Scan for the cell matching the given text and deliver its [X, Y] coordinate at center. 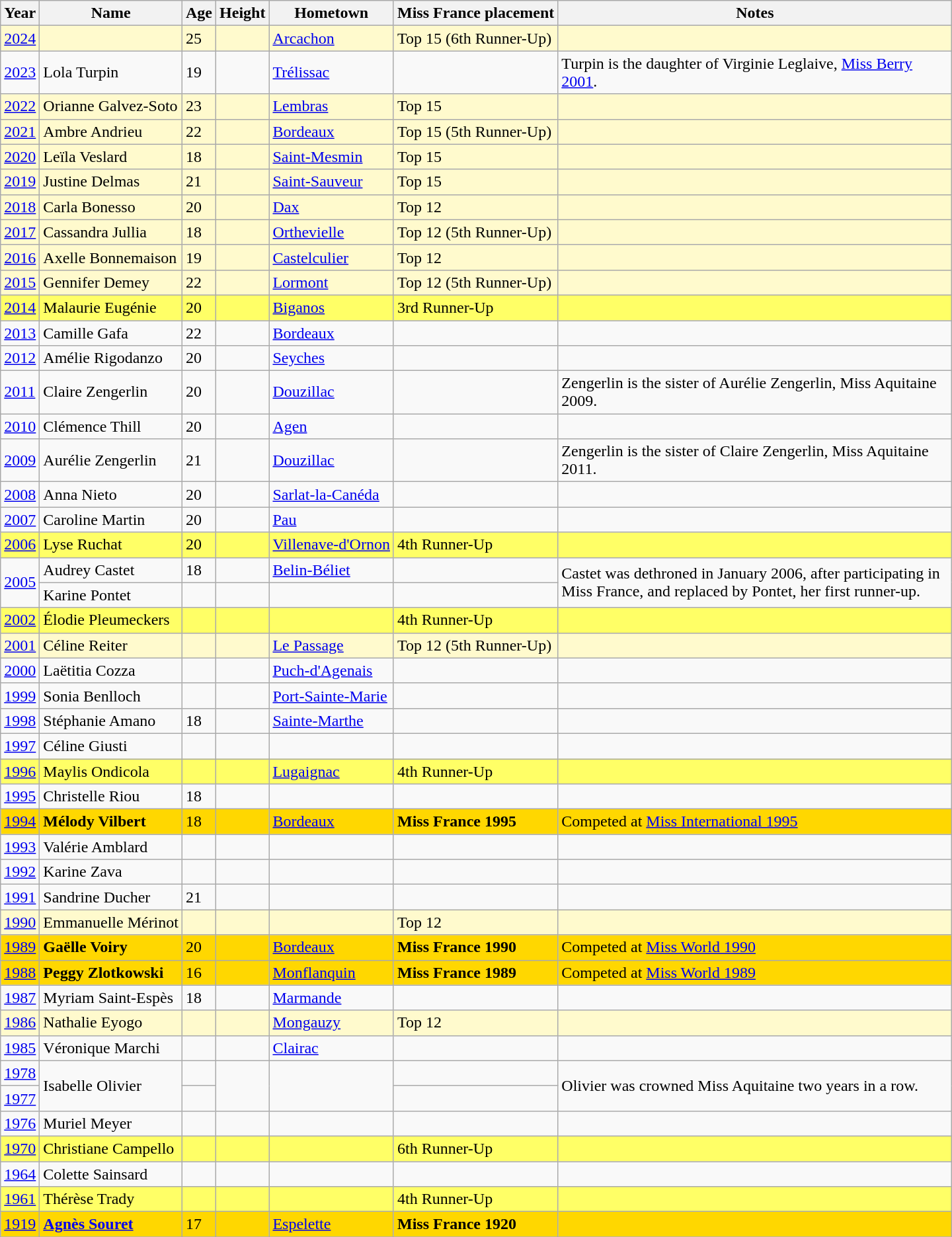
Ambre Andrieu [111, 132]
2000 [20, 670]
Puch-d'Agenais [332, 670]
Lola Turpin [111, 73]
1991 [20, 897]
16 [198, 973]
Monflanquin [332, 973]
1993 [20, 847]
Véronique Marchi [111, 1048]
Zengerlin is the sister of Aurélie Zengerlin, Miss Aquitaine 2009. [755, 393]
Castelculier [332, 257]
Sonia Benlloch [111, 696]
Trélissac [332, 73]
Karine Zava [111, 872]
1990 [20, 922]
Anna Nieto [111, 495]
Aurélie Zengerlin [111, 460]
1986 [20, 1023]
2024 [20, 38]
Hometown [332, 13]
Orthevielle [332, 232]
Agen [332, 426]
2019 [20, 182]
2015 [20, 282]
2011 [20, 393]
Justine Delmas [111, 182]
6th Runner-Up [475, 1148]
Arcachon [332, 38]
Christelle Riou [111, 797]
Caroline Martin [111, 520]
1964 [20, 1174]
Mélody Vilbert [111, 822]
17 [198, 1224]
3rd Runner-Up [475, 307]
Peggy Zlotkowski [111, 973]
Malaurie Eugénie [111, 307]
Valérie Amblard [111, 847]
Cassandra Jullia [111, 232]
2009 [20, 460]
Lyse Ruchat [111, 545]
Audrey Castet [111, 570]
Competed at Miss International 1995 [755, 822]
Port-Sainte-Marie [332, 696]
1996 [20, 772]
1989 [20, 947]
Miss France 1989 [475, 973]
Sainte-Marthe [332, 721]
Miss France 1990 [475, 947]
Carla Bonesso [111, 207]
Sandrine Ducher [111, 897]
Name [111, 13]
Notes [755, 13]
Zengerlin is the sister of Claire Zengerlin, Miss Aquitaine 2011. [755, 460]
2021 [20, 132]
1999 [20, 696]
2016 [20, 257]
Céline Giusti [111, 746]
Sarlat-la-Canéda [332, 495]
Gaëlle Voiry [111, 947]
2006 [20, 545]
Emmanuelle Mérinot [111, 922]
Lugaignac [332, 772]
1994 [20, 822]
Lormont [332, 282]
Espelette [332, 1224]
1978 [20, 1073]
Karine Pontet [111, 595]
Miss France 1920 [475, 1224]
2023 [20, 73]
Élodie Pleumeckers [111, 620]
Thérèse Trady [111, 1199]
Miss France 1995 [475, 822]
Castet was dethroned in January 2006, after participating in Miss France, and replaced by Pontet, her first runner-up. [755, 582]
Camille Gafa [111, 333]
2005 [20, 582]
2012 [20, 358]
2020 [20, 157]
Axelle Bonnemaison [111, 257]
2008 [20, 495]
Muriel Meyer [111, 1123]
1961 [20, 1199]
Le Passage [332, 645]
2018 [20, 207]
Clémence Thill [111, 426]
1997 [20, 746]
2013 [20, 333]
Top 15 (5th Runner-Up) [475, 132]
Saint-Sauveur [332, 182]
Amélie Rigodanzo [111, 358]
1992 [20, 872]
2007 [20, 520]
Belin-Béliet [332, 570]
1995 [20, 797]
2001 [20, 645]
2002 [20, 620]
Maylis Ondicola [111, 772]
1970 [20, 1148]
Miss France placement [475, 13]
Height [243, 13]
Seyches [332, 358]
Olivier was crowned Miss Aquitaine two years in a row. [755, 1086]
1977 [20, 1098]
2022 [20, 106]
Competed at Miss World 1990 [755, 947]
Myriam Saint-Espès [111, 998]
1985 [20, 1048]
Céline Reiter [111, 645]
2017 [20, 232]
Competed at Miss World 1989 [755, 973]
1976 [20, 1123]
Turpin is the daughter of Virginie Leglaive, Miss Berry 2001. [755, 73]
2014 [20, 307]
Stéphanie Amano [111, 721]
Lembras [332, 106]
Clairac [332, 1048]
Agnès Souret [111, 1224]
Laëtitia Cozza [111, 670]
Claire Zengerlin [111, 393]
Colette Sainsard [111, 1174]
Nathalie Eyogo [111, 1023]
25 [198, 38]
Dax [332, 207]
Isabelle Olivier [111, 1086]
2010 [20, 426]
1919 [20, 1224]
Villenave-d'Ornon [332, 545]
Year [20, 13]
1988 [20, 973]
23 [198, 106]
Christiane Campello [111, 1148]
Pau [332, 520]
Marmande [332, 998]
Biganos [332, 307]
Mongauzy [332, 1023]
1998 [20, 721]
Top 15 (6th Runner-Up) [475, 38]
Gennifer Demey [111, 282]
Orianne Galvez-Soto [111, 106]
Saint-Mesmin [332, 157]
Age [198, 13]
Leïla Veslard [111, 157]
1987 [20, 998]
